Determine the (X, Y) coordinate at the center of the cell enclosing the given text.  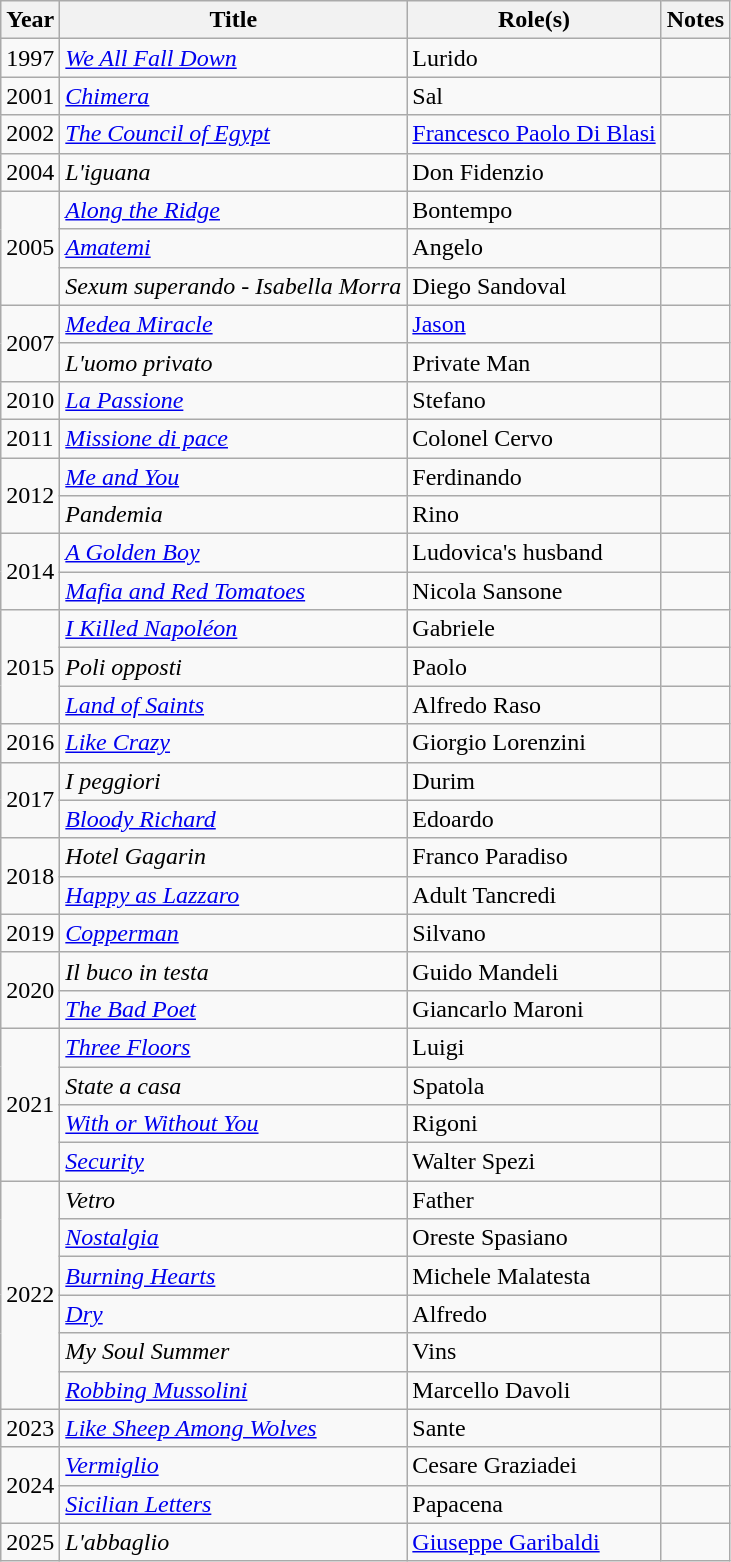
My Soul Summer (234, 1352)
Chimera (234, 96)
Colonel Cervo (534, 438)
Like Sheep Among Wolves (234, 1428)
Spatola (534, 1085)
Oreste Spasiano (534, 1238)
Burning Hearts (234, 1276)
2021 (30, 1104)
2001 (30, 96)
1997 (30, 58)
Pandemia (234, 515)
State a casa (234, 1085)
Sexum superando - Isabella Morra (234, 286)
Mafia and Red Tomatoes (234, 591)
2010 (30, 400)
Ferdinando (534, 477)
Bloody Richard (234, 819)
2004 (30, 172)
Role(s) (534, 20)
Vermiglio (234, 1466)
2014 (30, 572)
Luigi (534, 1047)
Vins (534, 1352)
2025 (30, 1542)
Papacena (534, 1504)
2017 (30, 800)
Copperman (234, 933)
Jason (534, 324)
2005 (30, 248)
Private Man (534, 362)
Hotel Gagarin (234, 857)
Durim (534, 781)
Lurido (534, 58)
2022 (30, 1295)
The Council of Egypt (234, 134)
Diego Sandoval (534, 286)
L'iguana (234, 172)
2002 (30, 134)
2023 (30, 1428)
Sal (534, 96)
Poli opposti (234, 667)
I peggiori (234, 781)
2011 (30, 438)
The Bad Poet (234, 1009)
Alfredo (534, 1314)
Like Crazy (234, 743)
2020 (30, 990)
Sicilian Letters (234, 1504)
L'uomo privato (234, 362)
A Golden Boy (234, 553)
Alfredo Raso (534, 705)
Along the Ridge (234, 210)
Nostalgia (234, 1238)
Guido Mandeli (534, 971)
Nicola Sansone (534, 591)
Sante (534, 1428)
Rigoni (534, 1124)
2019 (30, 933)
2012 (30, 496)
Missione di pace (234, 438)
Giancarlo Maroni (534, 1009)
With or Without You (234, 1124)
2018 (30, 876)
Gabriele (534, 629)
Vetro (234, 1200)
Cesare Graziadei (534, 1466)
Happy as Lazzaro (234, 895)
Angelo (534, 248)
Security (234, 1162)
Dry (234, 1314)
2007 (30, 343)
Land of Saints (234, 705)
2016 (30, 743)
L'abbaglio (234, 1542)
I Killed Napoléon (234, 629)
Il buco in testa (234, 971)
Notes (695, 20)
Stefano (534, 400)
Amatemi (234, 248)
Marcello Davoli (534, 1390)
Paolo (534, 667)
Bontempo (534, 210)
Father (534, 1200)
Silvano (534, 933)
Adult Tancredi (534, 895)
2015 (30, 667)
Franco Paradiso (534, 857)
Year (30, 20)
La Passione (234, 400)
Me and You (234, 477)
Rino (534, 515)
Francesco Paolo Di Blasi (534, 134)
Robbing Mussolini (234, 1390)
Don Fidenzio (534, 172)
Walter Spezi (534, 1162)
Edoardo (534, 819)
Giuseppe Garibaldi (534, 1542)
Medea Miracle (234, 324)
Title (234, 20)
Michele Malatesta (534, 1276)
2024 (30, 1485)
Ludovica's husband (534, 553)
Three Floors (234, 1047)
Giorgio Lorenzini (534, 743)
We All Fall Down (234, 58)
